Pinpoint the cell where the given text exists, returning its (x, y) midpoint coordinate. 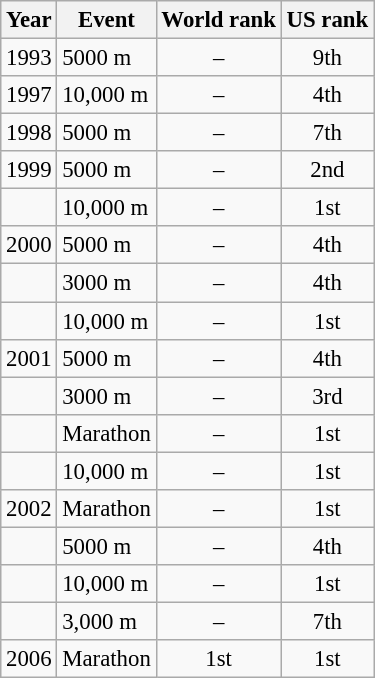
9th (327, 58)
1997 (29, 95)
1999 (29, 170)
2nd (327, 170)
Year (29, 20)
1993 (29, 58)
2000 (29, 245)
3rd (327, 396)
1998 (29, 133)
World rank (218, 20)
3,000 m (106, 621)
2002 (29, 509)
US rank (327, 20)
Event (106, 20)
2001 (29, 358)
2006 (29, 659)
